Extract the [X, Y] coordinate from the center of the cell holding the provided text.  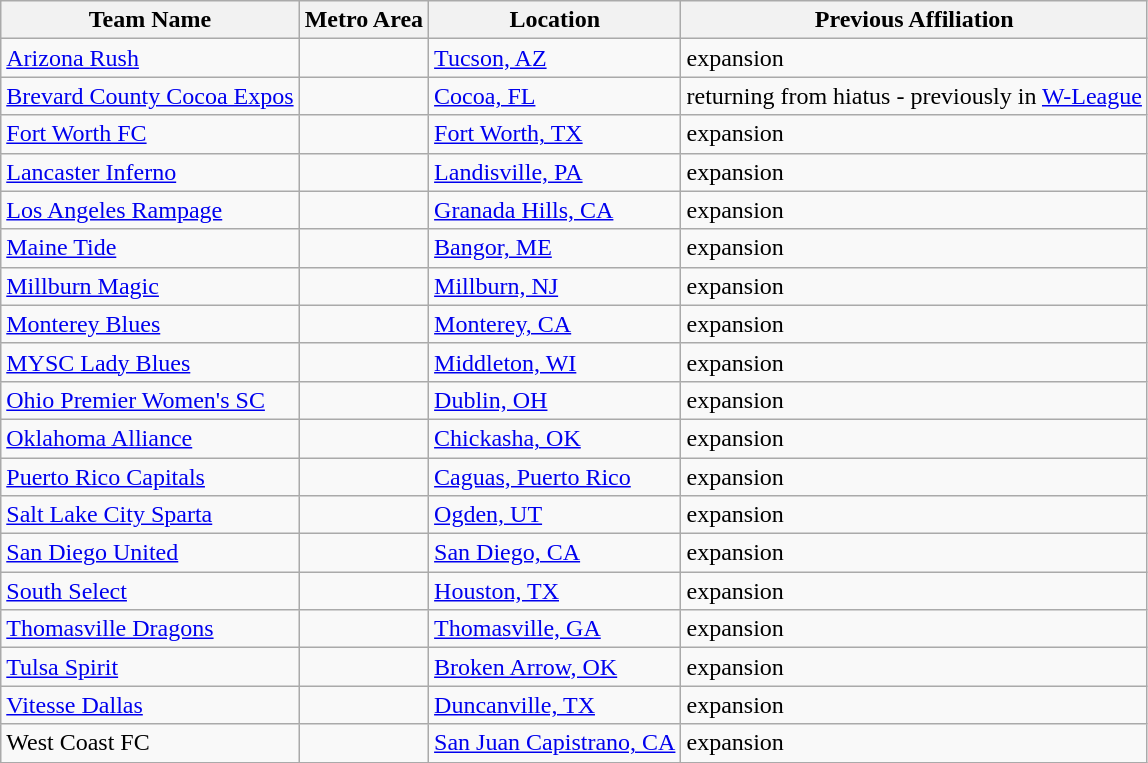
Team Name [150, 20]
San Juan Capistrano, CA [555, 743]
Puerto Rico Capitals [150, 477]
Location [555, 20]
Lancaster Inferno [150, 172]
San Diego, CA [555, 553]
Bangor, ME [555, 248]
Ohio Premier Women's SC [150, 400]
Vitesse Dallas [150, 705]
Metro Area [364, 20]
Brevard County Cocoa Expos [150, 96]
Salt Lake City Sparta [150, 515]
Broken Arrow, OK [555, 667]
Monterey Blues [150, 324]
Los Angeles Rampage [150, 210]
Dublin, OH [555, 400]
MYSC Lady Blues [150, 362]
Houston, TX [555, 591]
Cocoa, FL [555, 96]
Monterey, CA [555, 324]
Tulsa Spirit [150, 667]
returning from hiatus - previously in W-League [914, 96]
Previous Affiliation [914, 20]
Duncanville, TX [555, 705]
Thomasville Dragons [150, 629]
Millburn, NJ [555, 286]
Oklahoma Alliance [150, 438]
Ogden, UT [555, 515]
South Select [150, 591]
West Coast FC [150, 743]
Granada Hills, CA [555, 210]
Tucson, AZ [555, 58]
Fort Worth FC [150, 134]
Middleton, WI [555, 362]
Fort Worth, TX [555, 134]
Millburn Magic [150, 286]
Thomasville, GA [555, 629]
Chickasha, OK [555, 438]
Arizona Rush [150, 58]
Caguas, Puerto Rico [555, 477]
San Diego United [150, 553]
Maine Tide [150, 248]
Landisville, PA [555, 172]
